Determine the [x, y] coordinate at the center of the cell enclosing the given text.  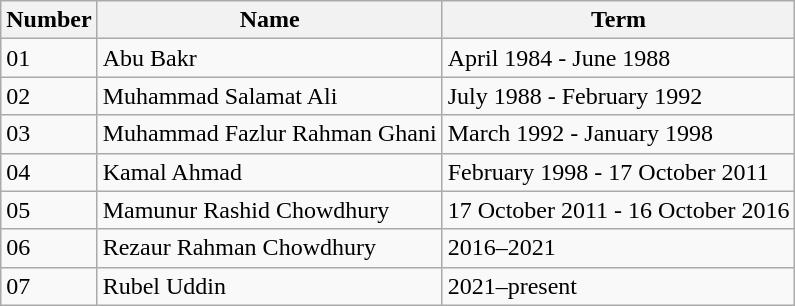
Mamunur Rashid Chowdhury [270, 210]
06 [49, 248]
02 [49, 96]
Number [49, 20]
March 1992 - January 1998 [618, 134]
April 1984 - June 1988 [618, 58]
February 1998 - 17 October 2011 [618, 172]
Term [618, 20]
2021–present [618, 286]
04 [49, 172]
Abu Bakr [270, 58]
Name [270, 20]
03 [49, 134]
Muhammad Salamat Ali [270, 96]
Muhammad Fazlur Rahman Ghani [270, 134]
Kamal Ahmad [270, 172]
07 [49, 286]
01 [49, 58]
July 1988 - February 1992 [618, 96]
05 [49, 210]
Rezaur Rahman Chowdhury [270, 248]
17 October 2011 - 16 October 2016 [618, 210]
Rubel Uddin [270, 286]
2016–2021 [618, 248]
